Provide the [x, y] coordinate of the cell's center where the given text is located.  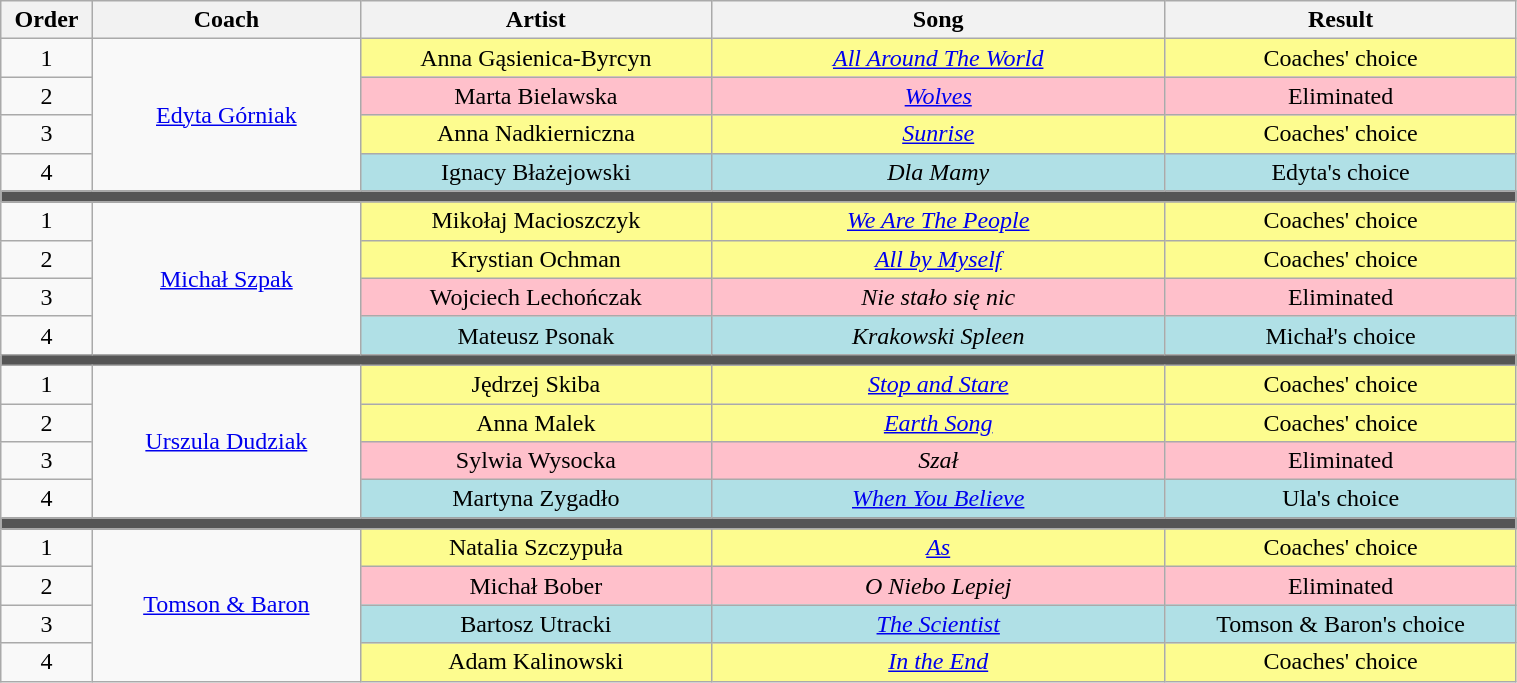
Artist [536, 20]
Martyna Zygadło [536, 499]
Krakowski Spleen [938, 335]
When You Believe [938, 499]
Stop and Stare [938, 384]
Order [46, 20]
Coach [226, 20]
Ignacy Błażejowski [536, 172]
Michał's choice [1340, 335]
Sunrise [938, 134]
All Around The World [938, 58]
Marta Bielawska [536, 96]
Anna Gąsienica-Byrcyn [536, 58]
Szał [938, 461]
Wolves [938, 96]
Edyta Górniak [226, 115]
Anna Nadkierniczna [536, 134]
Adam Kalinowski [536, 662]
Mikołaj Macioszczyk [536, 221]
Tomson & Baron [226, 605]
Urszula Dudziak [226, 441]
Michał Szpak [226, 278]
Edyta's choice [1340, 172]
Nie stało się nic [938, 297]
Krystian Ochman [536, 259]
The Scientist [938, 624]
Song [938, 20]
Jędrzej Skiba [536, 384]
Tomson & Baron's choice [1340, 624]
Ula's choice [1340, 499]
Wojciech Lechończak [536, 297]
Michał Bober [536, 586]
Dla Mamy [938, 172]
Bartosz Utracki [536, 624]
Anna Malek [536, 423]
Result [1340, 20]
Sylwia Wysocka [536, 461]
As [938, 548]
Natalia Szczypuła [536, 548]
We Are The People [938, 221]
In the End [938, 662]
O Niebo Lepiej [938, 586]
All by Myself [938, 259]
Earth Song [938, 423]
Mateusz Psonak [536, 335]
